Search for the cell housing the specified text and yield its (x, y) center coordinate. 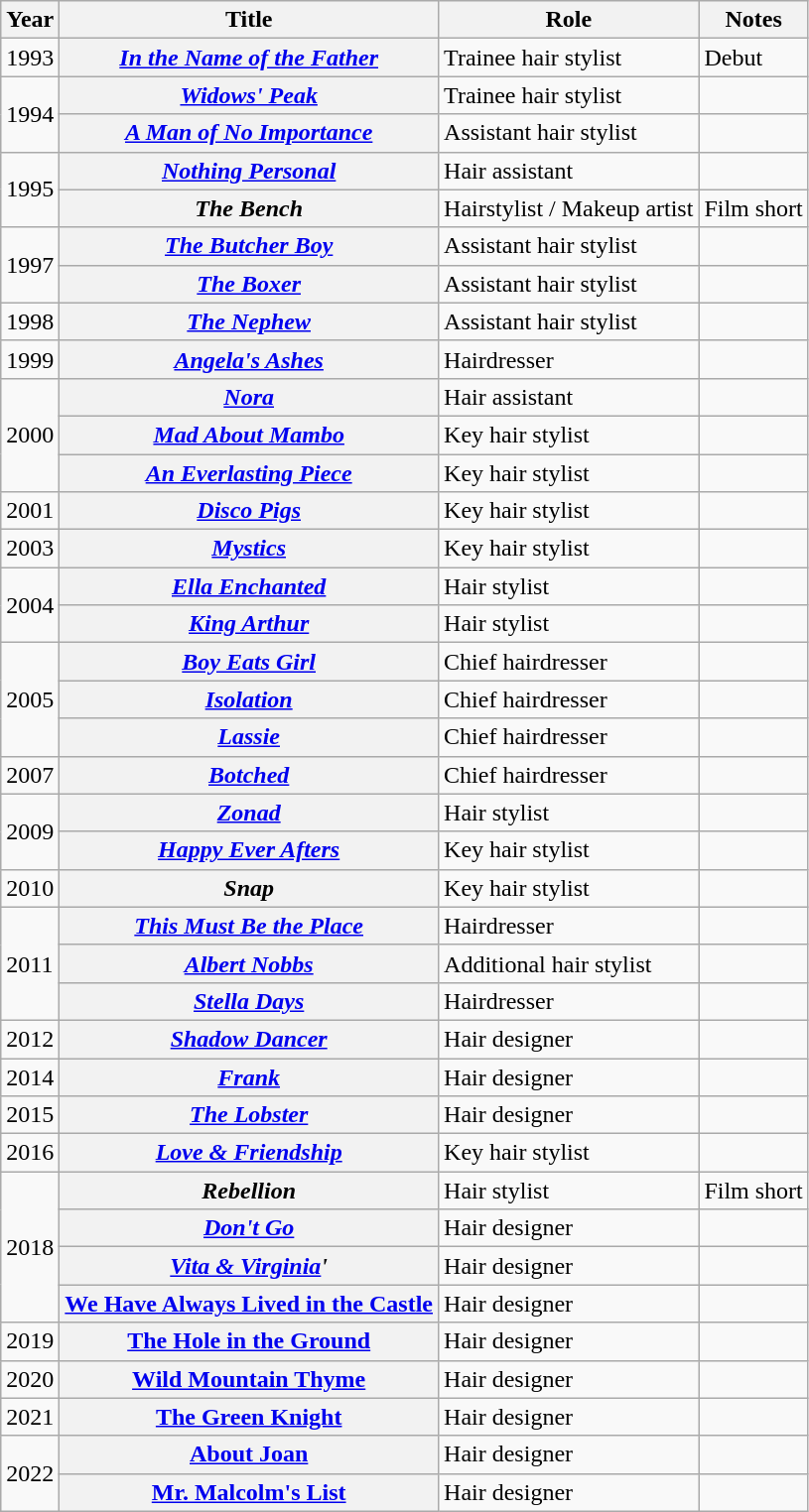
Snap (249, 888)
Disco Pigs (249, 511)
Isolation (249, 699)
Don't Go (249, 1228)
Year (30, 20)
A Man of No Importance (249, 133)
King Arthur (249, 624)
2018 (30, 1247)
The Green Knight (249, 1417)
The Boxer (249, 284)
The Hole in the Ground (249, 1341)
Nothing Personal (249, 171)
Happy Ever Afters (249, 850)
1994 (30, 114)
Lassie (249, 737)
Nora (249, 397)
2004 (30, 605)
2003 (30, 549)
1997 (30, 265)
2010 (30, 888)
2000 (30, 435)
1999 (30, 359)
Frank (249, 1076)
Widows' Peak (249, 95)
Vita & Virginia' (249, 1266)
2012 (30, 1039)
2014 (30, 1076)
1993 (30, 58)
We Have Always Lived in the Castle (249, 1304)
Additional hair stylist (569, 963)
Stella Days (249, 1001)
1998 (30, 321)
Albert Nobbs (249, 963)
About Joan (249, 1454)
Role (569, 20)
Hairstylist / Makeup artist (569, 208)
Mystics (249, 549)
2016 (30, 1153)
This Must Be the Place (249, 926)
Botched (249, 775)
2007 (30, 775)
Mr. Malcolm's List (249, 1492)
2019 (30, 1341)
An Everlasting Piece (249, 473)
Rebellion (249, 1191)
The Nephew (249, 321)
Boy Eats Girl (249, 662)
Love & Friendship (249, 1153)
2021 (30, 1417)
Title (249, 20)
2020 (30, 1379)
2015 (30, 1115)
2001 (30, 511)
Mad About Mambo (249, 435)
2011 (30, 963)
Zonad (249, 813)
Notes (753, 20)
Debut (753, 58)
1995 (30, 189)
The Butcher Boy (249, 246)
Wild Mountain Thyme (249, 1379)
In the Name of the Father (249, 58)
2005 (30, 699)
Shadow Dancer (249, 1039)
Ella Enchanted (249, 586)
Angela's Ashes (249, 359)
The Lobster (249, 1115)
2009 (30, 831)
2022 (30, 1473)
The Bench (249, 208)
